Output the (x, y) coordinate of the center of the cell containing the given text.  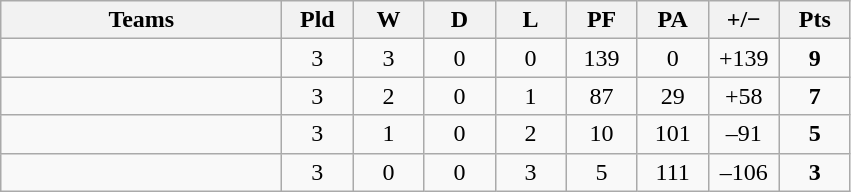
7 (814, 96)
Teams (142, 20)
+/− (744, 20)
Pld (318, 20)
Pts (814, 20)
111 (672, 172)
PA (672, 20)
L (530, 20)
29 (672, 96)
–91 (744, 134)
139 (602, 58)
D (460, 20)
+58 (744, 96)
–106 (744, 172)
9 (814, 58)
+139 (744, 58)
PF (602, 20)
87 (602, 96)
W (388, 20)
10 (602, 134)
101 (672, 134)
